Return [x, y] of the center of cell containing provided text 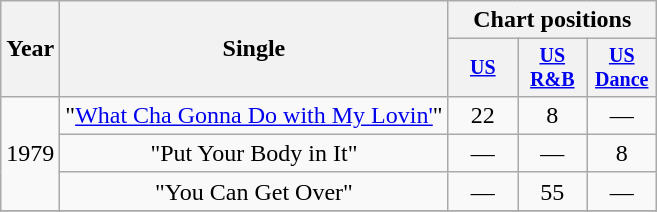
1979 [30, 153]
USR&B [552, 68]
USDance [622, 68]
"What Cha Gonna Do with My Lovin'" [254, 115]
US [482, 68]
55 [552, 191]
"Put Your Body in It" [254, 153]
Chart positions [552, 20]
"You Can Get Over" [254, 191]
Single [254, 49]
22 [482, 115]
Year [30, 49]
